From the cell containing the given text, extract its center point as (x, y) coordinate. 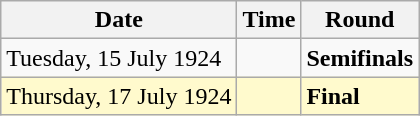
Time (269, 20)
Round (360, 20)
Final (360, 96)
Tuesday, 15 July 1924 (119, 58)
Date (119, 20)
Thursday, 17 July 1924 (119, 96)
Semifinals (360, 58)
